Extract the (X, Y) coordinate from the center of the cell holding the provided text.  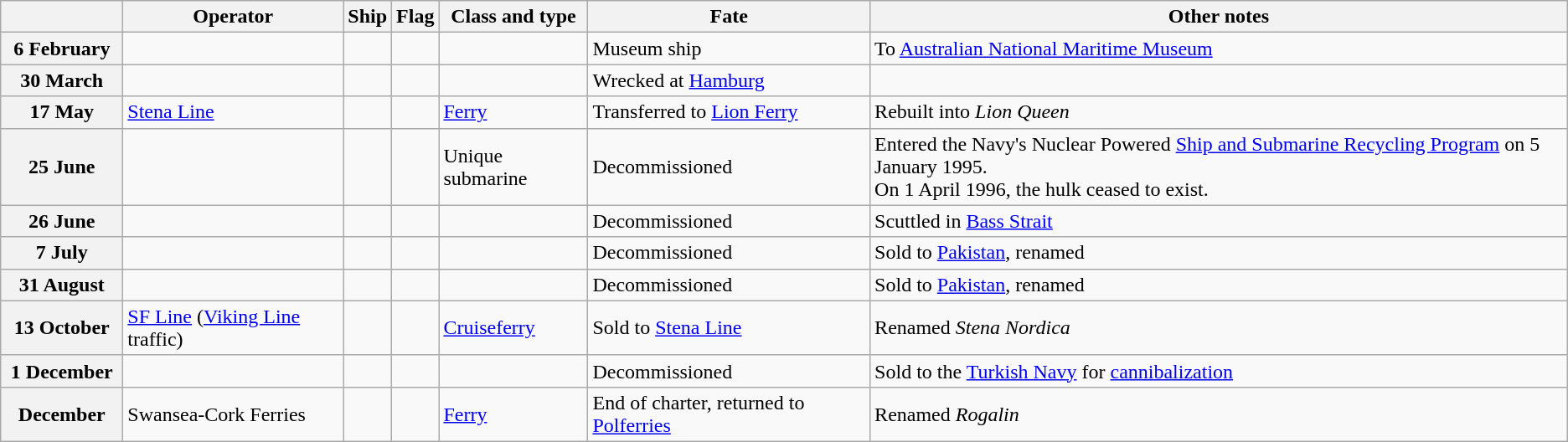
Swansea-Cork Ferries (233, 414)
Scuttled in Bass Strait (1220, 221)
Unique submarine (513, 167)
6 February (62, 49)
SF Line (Viking Line traffic) (233, 328)
26 June (62, 221)
Sold to Stena Line (729, 328)
Renamed Rogalin (1220, 414)
Wrecked at Hamburg (729, 80)
Sold to the Turkish Navy for cannibalization (1220, 371)
Class and type (513, 17)
7 July (62, 253)
17 May (62, 112)
13 October (62, 328)
25 June (62, 167)
End of charter, returned to Polferries (729, 414)
Stena Line (233, 112)
Ship (368, 17)
Other notes (1220, 17)
1 December (62, 371)
Flag (415, 17)
31 August (62, 285)
Museum ship (729, 49)
December (62, 414)
Transferred to Lion Ferry (729, 112)
Renamed Stena Nordica (1220, 328)
Operator (233, 17)
30 March (62, 80)
Rebuilt into Lion Queen (1220, 112)
Entered the Navy's Nuclear Powered Ship and Submarine Recycling Program on 5 January 1995. On 1 April 1996, the hulk ceased to exist. (1220, 167)
Cruiseferry (513, 328)
Fate (729, 17)
To Australian National Maritime Museum (1220, 49)
